Scan for the cell matching the given text and deliver its (x, y) coordinate at center. 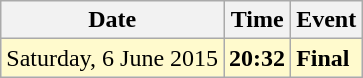
Saturday, 6 June 2015 (112, 58)
Final (326, 58)
20:32 (258, 58)
Time (258, 20)
Event (326, 20)
Date (112, 20)
